Extract the [x, y] coordinate from the center of the cell holding the provided text.  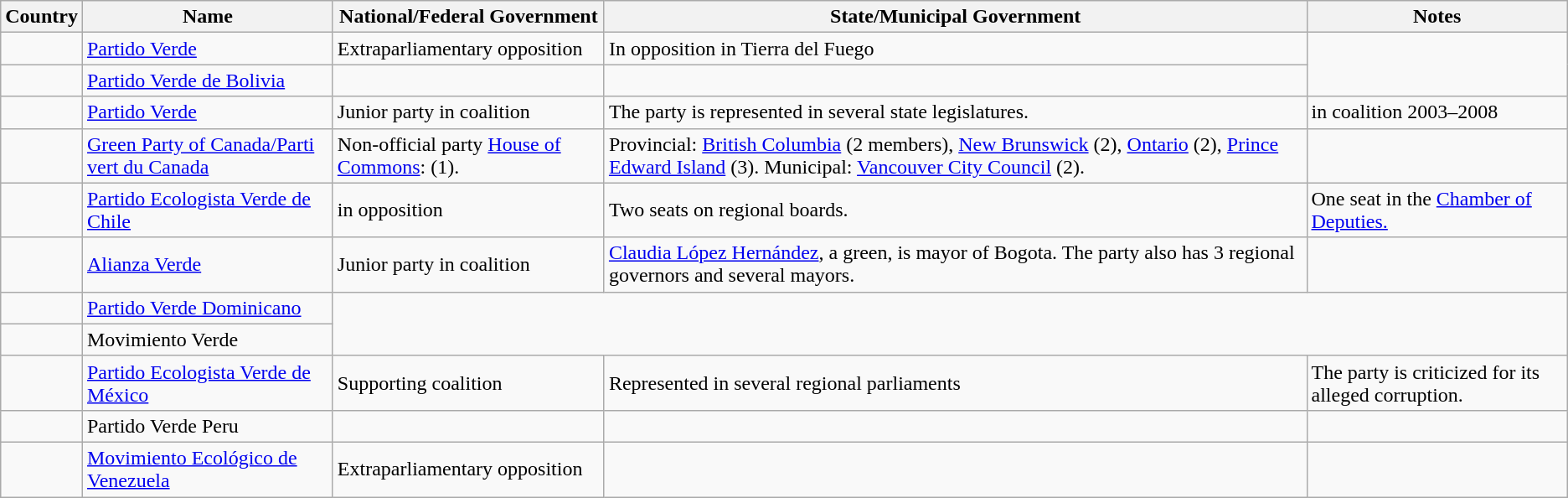
Alianza Verde [208, 265]
National/Federal Government [468, 17]
Partido Verde Dominicano [208, 308]
Represented in several regional parliaments [955, 382]
Two seats on regional boards. [955, 210]
Movimiento Verde [208, 340]
Country [42, 17]
Partido Verde de Bolivia [208, 80]
The party is represented in several state legislatures. [955, 112]
in coalition 2003–2008 [1437, 112]
Supporting coalition [468, 382]
Name [208, 17]
State/Municipal Government [955, 17]
Provincial: British Columbia (2 members), New Brunswick (2), Ontario (2), Prince Edward Island (3). Municipal: Vancouver City Council (2). [955, 156]
Green Party of Canada/Parti vert du Canada [208, 156]
Partido Ecologista Verde de México [208, 382]
Non-official party House of Commons: (1). [468, 156]
Claudia López Hernández, a green, is mayor of Bogota. The party also has 3 regional governors and several mayors. [955, 265]
Notes [1437, 17]
in opposition [468, 210]
Partido Ecologista Verde de Chile [208, 210]
In opposition in Tierra del Fuego [955, 49]
Partido Verde Peru [208, 426]
One seat in the Chamber of Deputies. [1437, 210]
Movimiento Ecológico de Venezuela [208, 469]
The party is criticized for its alleged corruption. [1437, 382]
